Scan for the cell matching the given text and deliver its (x, y) coordinate at center. 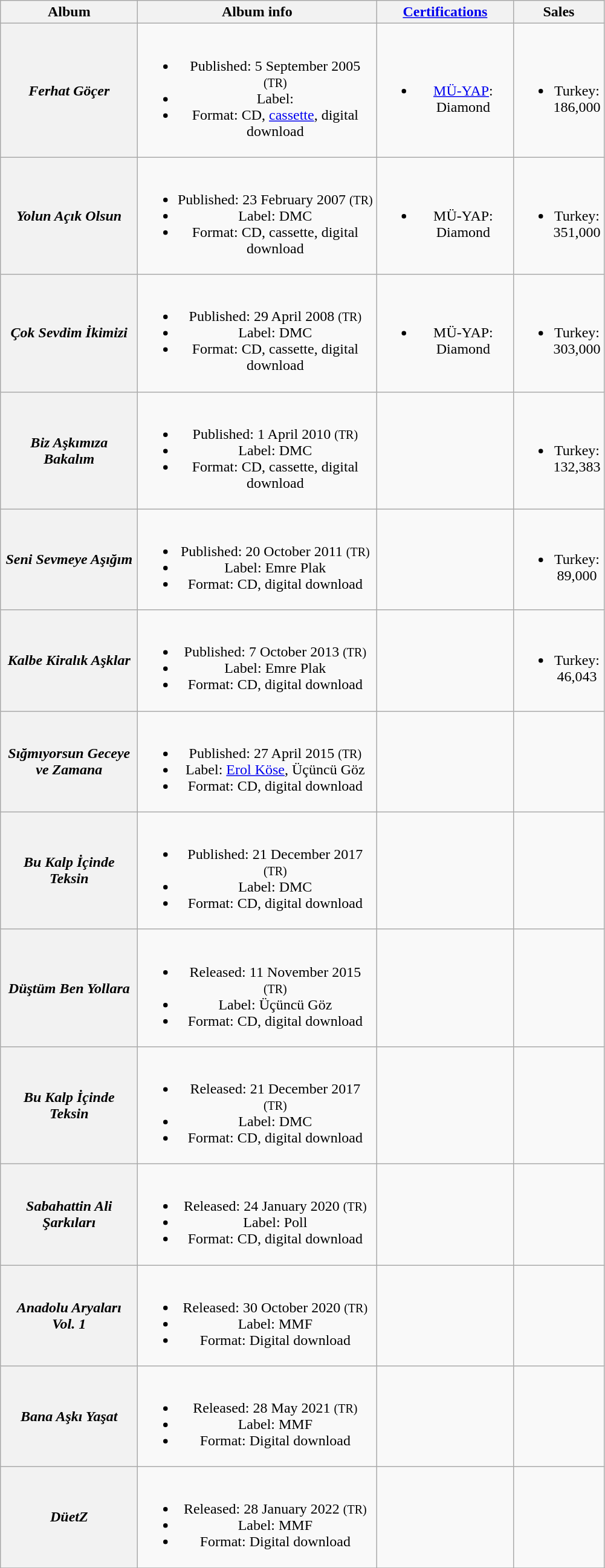
Released: 30 October 2020 (TR)Label: MMFFormat: Digital download (257, 1315)
DüetZ (69, 1517)
Certifications (445, 12)
Çok Sevdim İkimizi (69, 333)
Album (69, 12)
Released: 28 May 2021 (TR)Label: MMFFormat: Digital download (257, 1417)
Seni Sevmeye Aşığım (69, 560)
Sabahattin Ali Şarkıları (69, 1214)
Turkey: 186,000 (558, 91)
Published: 29 April 2008 (TR)Label: DMCFormat: CD, cassette, digital download (257, 333)
Turkey: 89,000 (558, 560)
Released: 24 January 2020 (TR)Label: PollFormat: CD, digital download (257, 1214)
Album info (257, 12)
Published: 7 October 2013 (TR)Label: Emre PlakFormat: CD, digital download (257, 660)
Published: 1 April 2010 (TR)Label: DMCFormat: CD, cassette, digital download (257, 450)
Published: 20 October 2011 (TR)Label: Emre PlakFormat: CD, digital download (257, 560)
Turkey: 351,000 (558, 216)
Sığmıyorsun Geceye ve Zamana (69, 762)
Ferhat Göçer (69, 91)
Anadolu Aryaları Vol. 1 (69, 1315)
Biz Aşkımıza Bakalım (69, 450)
Sales (558, 12)
Düştüm Ben Yollara (69, 988)
Yolun Açık Olsun (69, 216)
Released: 21 December 2017 (TR)Label: DMCFormat: CD, digital download (257, 1105)
Published: 21 December 2017 (TR)Label: DMCFormat: CD, digital download (257, 870)
Released: 28 January 2022 (TR)Label: MMFFormat: Digital download (257, 1517)
Published: 23 February 2007 (TR)Label: DMCFormat: CD, cassette, digital download (257, 216)
Published: 5 September 2005 (TR)Label: Format: CD, cassette, digital download (257, 91)
Turkey: 132,383 (558, 450)
Kalbe Kiralık Aşklar (69, 660)
Published: 27 April 2015 (TR)Label: Erol Köse, Üçüncü GözFormat: CD, digital download (257, 762)
Turkey: 46,043 (558, 660)
Released: 11 November 2015 (TR)Label: Üçüncü GözFormat: CD, digital download (257, 988)
Bana Aşkı Yaşat (69, 1417)
Turkey: 303,000 (558, 333)
